Extract the [x, y] coordinate from the center of the cell holding the provided text.  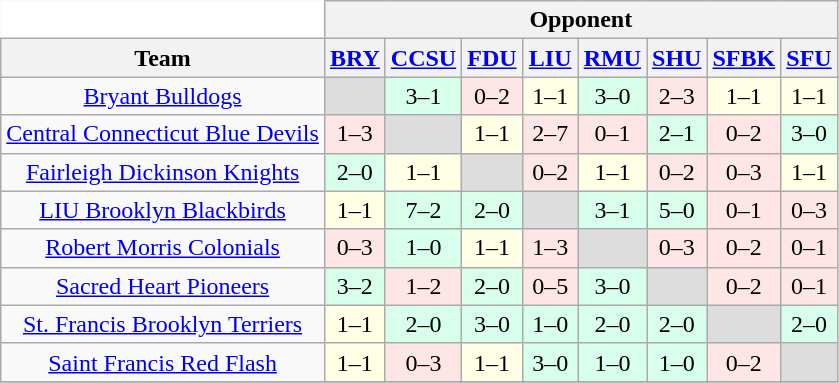
Sacred Heart Pioneers [163, 286]
Opponent [580, 20]
SHU [677, 58]
2–1 [677, 134]
LIU [550, 58]
2–3 [677, 96]
Fairleigh Dickinson Knights [163, 172]
SFBK [744, 58]
CCSU [423, 58]
LIU Brooklyn Blackbirds [163, 210]
Saint Francis Red Flash [163, 362]
St. Francis Brooklyn Terriers [163, 324]
Team [163, 58]
SFU [809, 58]
Bryant Bulldogs [163, 96]
3–2 [354, 286]
1–2 [423, 286]
5–0 [677, 210]
BRY [354, 58]
Central Connecticut Blue Devils [163, 134]
7–2 [423, 210]
RMU [612, 58]
Robert Morris Colonials [163, 248]
0–5 [550, 286]
FDU [492, 58]
2–7 [550, 134]
